Capture the cell that displays the provided text and extract its [X, Y] central coordinate. 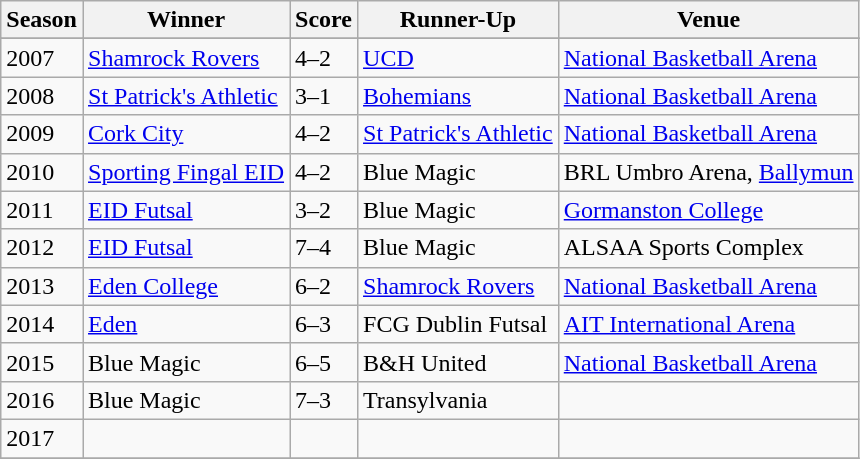
AIT International Arena [708, 324]
2007 [42, 58]
2013 [42, 286]
Venue [708, 20]
Sporting Fingal EID [186, 172]
Cork City [186, 134]
2009 [42, 134]
Transylvania [458, 400]
2014 [42, 324]
7–4 [324, 248]
Bohemians [458, 96]
Score [324, 20]
2011 [42, 210]
3–1 [324, 96]
Gormanston College [708, 210]
2017 [42, 438]
Season [42, 20]
Eden College [186, 286]
B&H United [458, 362]
2012 [42, 248]
2015 [42, 362]
6–3 [324, 324]
UCD [458, 58]
7–3 [324, 400]
3–2 [324, 210]
2016 [42, 400]
BRL Umbro Arena, Ballymun [708, 172]
6–5 [324, 362]
2008 [42, 96]
6–2 [324, 286]
ALSAA Sports Complex [708, 248]
Winner [186, 20]
Eden [186, 324]
FCG Dublin Futsal [458, 324]
Runner-Up [458, 20]
2010 [42, 172]
